Locate the cell with the specified text and output its [X, Y] center coordinate. 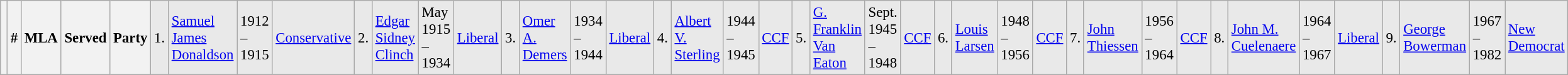
John M. Cuelenaere [1264, 37]
6. [943, 37]
Served [86, 37]
G. Franklin Van Eaton [837, 37]
Conservative [313, 37]
1956 – 1964 [1159, 37]
7. [1076, 37]
Samuel James Donaldson [203, 37]
Louis Larsen [975, 37]
May 1915 – 1934 [436, 37]
1944 – 1945 [741, 37]
Edgar Sidney Clinch [395, 37]
John Thiessen [1113, 37]
1964 – 1967 [1317, 37]
1967 – 1982 [1487, 37]
1912 – 1915 [255, 37]
Party [131, 37]
George Bowerman [1435, 37]
New Democrat [1537, 37]
9. [1391, 37]
1. [160, 37]
4. [662, 37]
5. [801, 37]
8. [1220, 37]
# [14, 37]
Sept. 1945 – 1948 [883, 37]
3. [511, 37]
2. [364, 37]
Albert V. Sterling [697, 37]
MLA [41, 37]
1948 – 1956 [1015, 37]
1934 – 1944 [588, 37]
Omer A. Demers [545, 37]
